Locate the cell with the specified text and output its (X, Y) center coordinate. 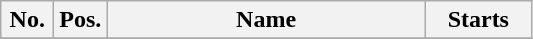
Starts (478, 20)
Pos. (80, 20)
No. (28, 20)
Name (266, 20)
